Output the (X, Y) coordinate of the center of the cell containing the given text.  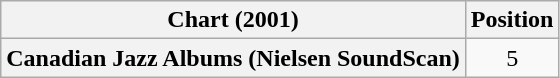
Chart (2001) (234, 20)
Canadian Jazz Albums (Nielsen SoundScan) (234, 58)
Position (512, 20)
5 (512, 58)
